From the cell containing the given text, extract its center point as (x, y) coordinate. 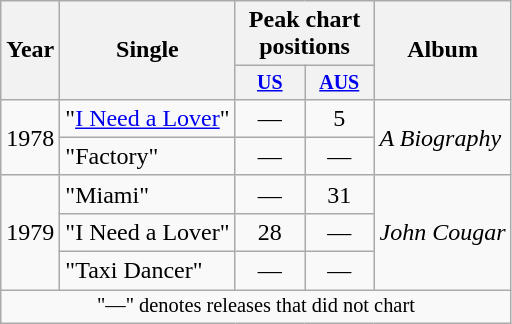
1979 (30, 232)
31 (340, 194)
A Biography (442, 137)
28 (270, 232)
Year (30, 50)
"Taxi Dancer" (148, 271)
"Miami" (148, 194)
5 (340, 118)
Peak chartpositions (304, 34)
"—" denotes releases that did not chart (256, 307)
"Factory" (148, 156)
US (270, 82)
Single (148, 50)
John Cougar (442, 232)
1978 (30, 137)
AUS (340, 82)
Album (442, 50)
